Determine the [X, Y] coordinate at the center of the cell enclosing the given text.  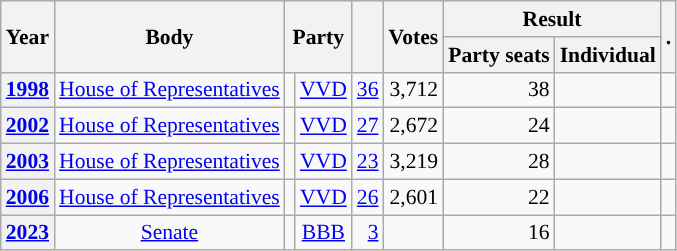
. [669, 36]
2002 [28, 126]
3 [368, 233]
2,672 [414, 126]
Party seats [498, 55]
22 [498, 197]
Result [552, 19]
3,712 [414, 90]
Year [28, 36]
Body [170, 36]
Individual [608, 55]
1998 [28, 90]
2,601 [414, 197]
Senate [170, 233]
Votes [414, 36]
28 [498, 162]
2003 [28, 162]
2006 [28, 197]
BBB [324, 233]
26 [368, 197]
38 [498, 90]
23 [368, 162]
16 [498, 233]
24 [498, 126]
Party [318, 36]
2023 [28, 233]
27 [368, 126]
36 [368, 90]
3,219 [414, 162]
